Provide the [x, y] coordinate of the cell's center where the given text is located.  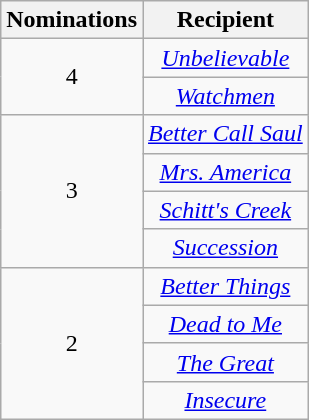
2 [72, 343]
Insecure [225, 400]
Nominations [72, 20]
Succession [225, 248]
Dead to Me [225, 324]
Schitt's Creek [225, 210]
Better Things [225, 286]
The Great [225, 362]
4 [72, 77]
Better Call Saul [225, 134]
Recipient [225, 20]
Watchmen [225, 96]
3 [72, 191]
Mrs. America [225, 172]
Unbelievable [225, 58]
